From the cell containing the given text, extract its center point as (X, Y) coordinate. 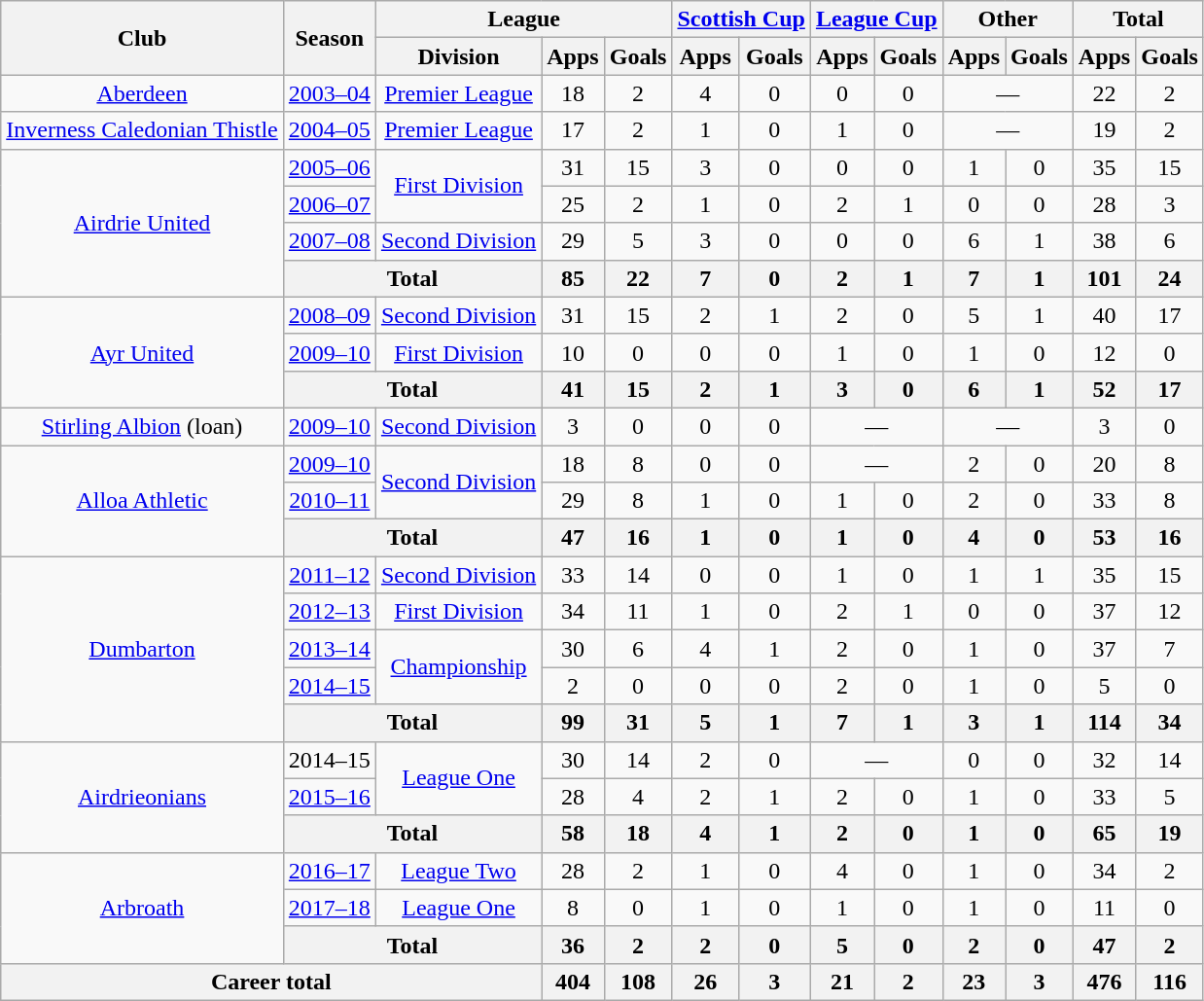
26 (705, 982)
40 (1104, 315)
Arbroath (142, 908)
League Two (458, 871)
League (523, 19)
Aberdeen (142, 93)
Club (142, 38)
23 (974, 982)
2004–05 (329, 130)
65 (1104, 834)
2003–04 (329, 93)
101 (1104, 278)
2015–16 (329, 797)
Airdrieonians (142, 797)
Stirling Albion (loan) (142, 426)
2005–06 (329, 167)
41 (573, 389)
2012–13 (329, 612)
2007–08 (329, 241)
League Cup (876, 19)
Career total (271, 982)
99 (573, 723)
10 (573, 352)
476 (1104, 982)
2010–11 (329, 501)
Dumbarton (142, 649)
38 (1104, 241)
108 (638, 982)
2016–17 (329, 871)
116 (1170, 982)
20 (1104, 464)
2013–14 (329, 649)
114 (1104, 723)
52 (1104, 389)
36 (573, 945)
21 (842, 982)
25 (573, 204)
32 (1104, 760)
Season (329, 38)
Airdrie United (142, 223)
2008–09 (329, 315)
Scottish Cup (741, 19)
2011–12 (329, 575)
58 (573, 834)
Inverness Caledonian Thistle (142, 130)
Division (458, 56)
Ayr United (142, 352)
85 (573, 278)
2006–07 (329, 204)
Alloa Athletic (142, 501)
Championship (458, 667)
2017–18 (329, 908)
24 (1170, 278)
53 (1104, 538)
Other (1008, 19)
404 (573, 982)
